Return (X, Y) of the center of cell containing provided text 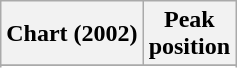
Peakposition (189, 34)
Chart (2002) (72, 34)
